Detect which cell encompasses the target text, then output its [X, Y] center coordinate. 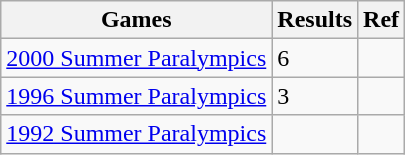
3 [315, 96]
1996 Summer Paralympics [136, 96]
1992 Summer Paralympics [136, 134]
Ref [382, 20]
Games [136, 20]
Results [315, 20]
2000 Summer Paralympics [136, 58]
6 [315, 58]
